Search for the cell housing the specified text and yield its (x, y) center coordinate. 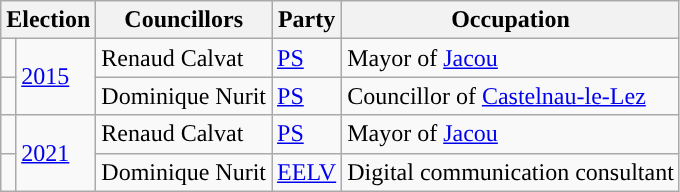
Councillors (184, 20)
Councillor of Castelnau-le-Lez (511, 96)
Election (48, 20)
EELV (307, 172)
2021 (56, 153)
Party (307, 20)
Digital communication consultant (511, 172)
2015 (56, 77)
Occupation (511, 20)
